Search for the cell housing the specified text and yield its (X, Y) center coordinate. 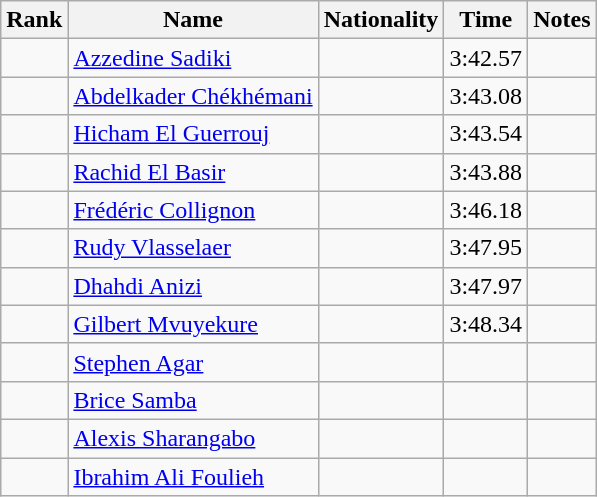
Stephen Agar (193, 362)
3:43.54 (486, 134)
Dhahdi Anizi (193, 286)
3:43.08 (486, 96)
Brice Samba (193, 400)
Rachid El Basir (193, 172)
Abdelkader Chékhémani (193, 96)
3:43.88 (486, 172)
Rank (34, 20)
3:47.97 (486, 286)
Notes (562, 20)
Hicham El Guerrouj (193, 134)
Time (486, 20)
Gilbert Mvuyekure (193, 324)
Azzedine Sadiki (193, 58)
Rudy Vlasselaer (193, 248)
3:46.18 (486, 210)
3:48.34 (486, 324)
Alexis Sharangabo (193, 438)
Name (193, 20)
Ibrahim Ali Foulieh (193, 477)
Frédéric Collignon (193, 210)
3:42.57 (486, 58)
Nationality (381, 20)
3:47.95 (486, 248)
